Return the [X, Y] coordinate for the center point of the cell that contains the specified text.  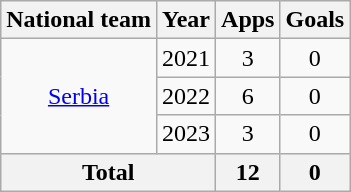
Serbia [79, 96]
National team [79, 20]
Goals [315, 20]
2021 [186, 58]
2023 [186, 134]
Total [108, 172]
2022 [186, 96]
6 [248, 96]
12 [248, 172]
Year [186, 20]
Apps [248, 20]
